Provide the [X, Y] coordinate of the cell's center where the given text is located.  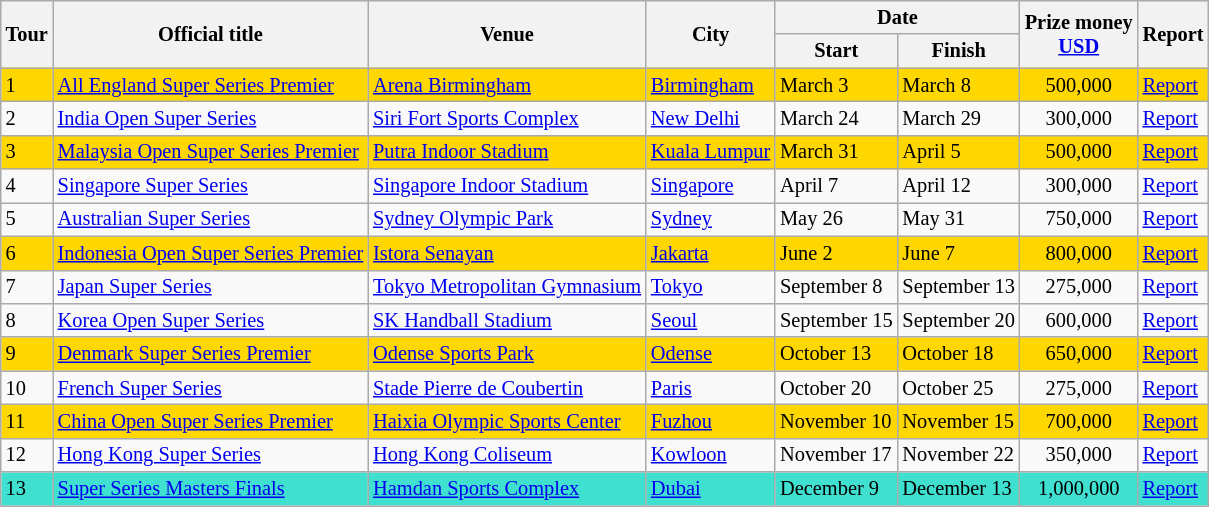
October 25 [958, 388]
April 5 [958, 152]
Hong Kong Coliseum [507, 455]
2 [27, 118]
750,000 [1079, 219]
September 15 [836, 320]
600,000 [1079, 320]
April 7 [836, 186]
13 [27, 489]
November 10 [836, 421]
Siri Fort Sports Complex [507, 118]
SK Handball Stadium [507, 320]
Tour [27, 34]
Tokyo Metropolitan Gymnasium [507, 287]
All England Super Series Premier [210, 85]
March 24 [836, 118]
March 8 [958, 85]
Hamdan Sports Complex [507, 489]
Prize money USD [1079, 34]
Jakarta [710, 253]
April 12 [958, 186]
Dubai [710, 489]
Super Series Masters Finals [210, 489]
March 31 [836, 152]
May 26 [836, 219]
Date [898, 17]
June 7 [958, 253]
Kuala Lumpur [710, 152]
City [710, 34]
Haixia Olympic Sports Center [507, 421]
650,000 [1079, 354]
French Super Series [210, 388]
Hong Kong Super Series [210, 455]
Korea Open Super Series [210, 320]
800,000 [1079, 253]
Putra Indoor Stadium [507, 152]
700,000 [1079, 421]
9 [27, 354]
8 [27, 320]
Malaysia Open Super Series Premier [210, 152]
Start [836, 51]
6 [27, 253]
China Open Super Series Premier [210, 421]
Kowloon [710, 455]
Indonesia Open Super Series Premier [210, 253]
Sydney Olympic Park [507, 219]
September 8 [836, 287]
June 2 [836, 253]
Stade Pierre de Coubertin [507, 388]
Japan Super Series [210, 287]
May 31 [958, 219]
November 15 [958, 421]
Singapore [710, 186]
November 17 [836, 455]
10 [27, 388]
September 20 [958, 320]
December 13 [958, 489]
4 [27, 186]
12 [27, 455]
Istora Senayan [507, 253]
Odense Sports Park [507, 354]
7 [27, 287]
Denmark Super Series Premier [210, 354]
Official title [210, 34]
5 [27, 219]
December 9 [836, 489]
India Open Super Series [210, 118]
Fuzhou [710, 421]
Birmingham [710, 85]
Arena Birmingham [507, 85]
Australian Super Series [210, 219]
New Delhi [710, 118]
1 [27, 85]
Odense [710, 354]
Seoul [710, 320]
Sydney [710, 219]
March 3 [836, 85]
Paris [710, 388]
Tokyo [710, 287]
October 13 [836, 354]
350,000 [1079, 455]
October 20 [836, 388]
October 18 [958, 354]
11 [27, 421]
March 29 [958, 118]
Singapore Indoor Stadium [507, 186]
Venue [507, 34]
September 13 [958, 287]
Singapore Super Series [210, 186]
3 [27, 152]
1,000,000 [1079, 489]
November 22 [958, 455]
Finish [958, 51]
